Locate the cell with the specified text and output its [X, Y] center coordinate. 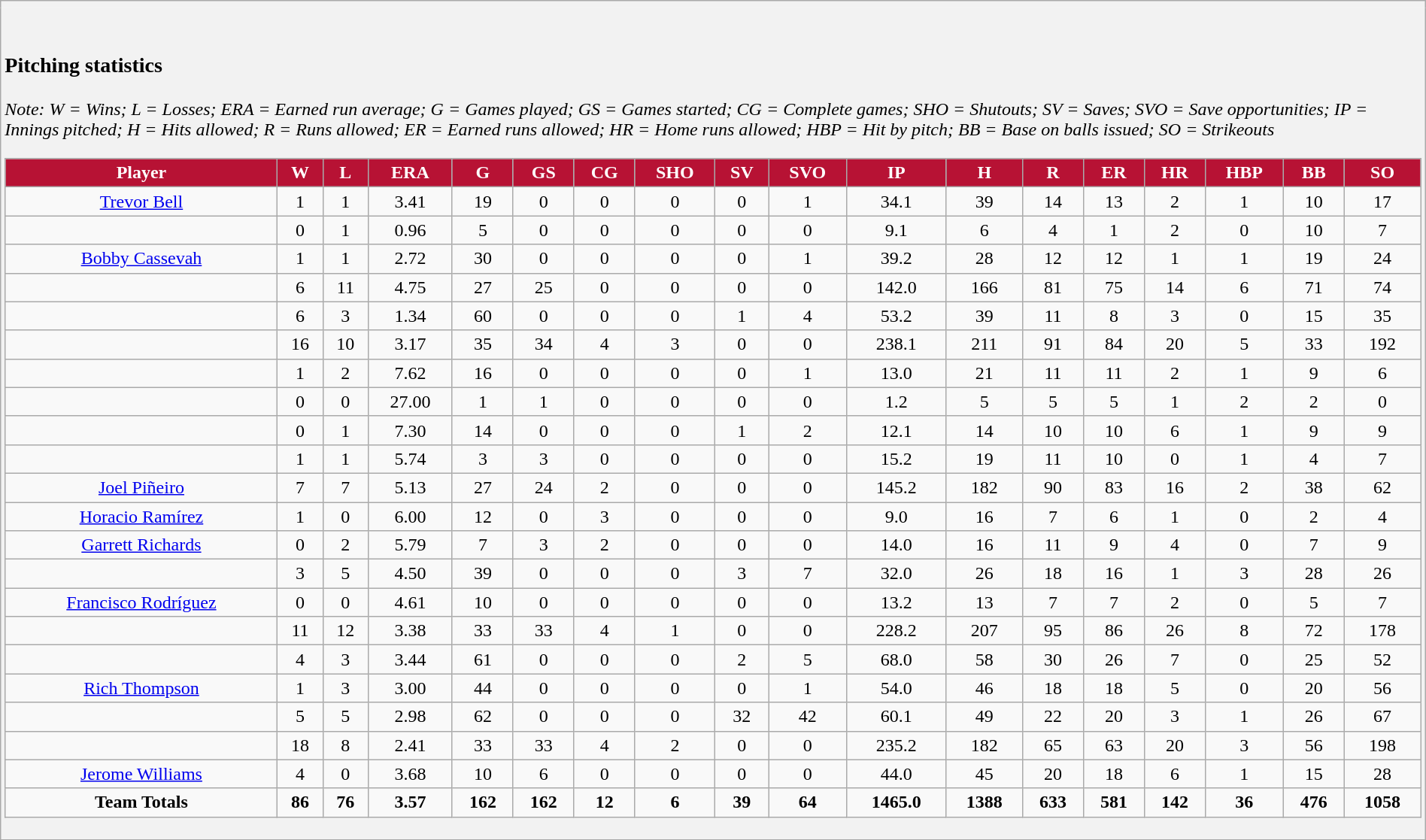
4.75 [410, 287]
476 [1313, 802]
12.1 [897, 430]
ER [1113, 173]
22 [1053, 717]
9.1 [897, 230]
Horacio Ramírez [141, 517]
Jerome Williams [141, 774]
CG [605, 173]
81 [1053, 287]
91 [1053, 344]
2.41 [410, 745]
83 [1113, 487]
3.38 [410, 631]
GS [543, 173]
14.0 [897, 545]
6.00 [410, 517]
5.74 [410, 459]
211 [985, 344]
166 [985, 287]
15.2 [897, 459]
192 [1382, 344]
13.2 [897, 602]
63 [1113, 745]
238.1 [897, 344]
68.0 [897, 660]
Player [141, 173]
13.0 [897, 373]
7.30 [410, 430]
SHO [675, 173]
142.0 [897, 287]
SO [1382, 173]
53.2 [897, 316]
76 [345, 802]
34.1 [897, 202]
3.00 [410, 688]
Bobby Cassevah [141, 259]
1.2 [897, 402]
32 [742, 717]
46 [985, 688]
2.72 [410, 259]
142 [1175, 802]
36 [1244, 802]
1388 [985, 802]
3.57 [410, 802]
32.0 [897, 574]
HBP [1244, 173]
H [985, 173]
5.13 [410, 487]
145.2 [897, 487]
BB [1313, 173]
39.2 [897, 259]
1465.0 [897, 802]
38 [1313, 487]
3.17 [410, 344]
84 [1113, 344]
61 [483, 660]
633 [1053, 802]
7.62 [410, 373]
3.68 [410, 774]
G [483, 173]
Trevor Bell [141, 202]
178 [1382, 631]
3.41 [410, 202]
44.0 [897, 774]
HR [1175, 173]
2.98 [410, 717]
60 [483, 316]
4.50 [410, 574]
54.0 [897, 688]
Francisco Rodríguez [141, 602]
0.96 [410, 230]
34 [543, 344]
235.2 [897, 745]
Garrett Richards [141, 545]
R [1053, 173]
L [345, 173]
72 [1313, 631]
SV [742, 173]
Rich Thompson [141, 688]
Team Totals [141, 802]
17 [1382, 202]
5.79 [410, 545]
ERA [410, 173]
44 [483, 688]
3.44 [410, 660]
90 [1053, 487]
60.1 [897, 717]
4.61 [410, 602]
207 [985, 631]
64 [808, 802]
581 [1113, 802]
75 [1113, 287]
45 [985, 774]
65 [1053, 745]
67 [1382, 717]
1.34 [410, 316]
Joel Piñeiro [141, 487]
228.2 [897, 631]
SVO [808, 173]
95 [1053, 631]
1058 [1382, 802]
9.0 [897, 517]
49 [985, 717]
27.00 [410, 402]
21 [985, 373]
58 [985, 660]
IP [897, 173]
52 [1382, 660]
198 [1382, 745]
71 [1313, 287]
74 [1382, 287]
W [300, 173]
42 [808, 717]
